Return the [X, Y] coordinate for the center point of the cell that contains the specified text.  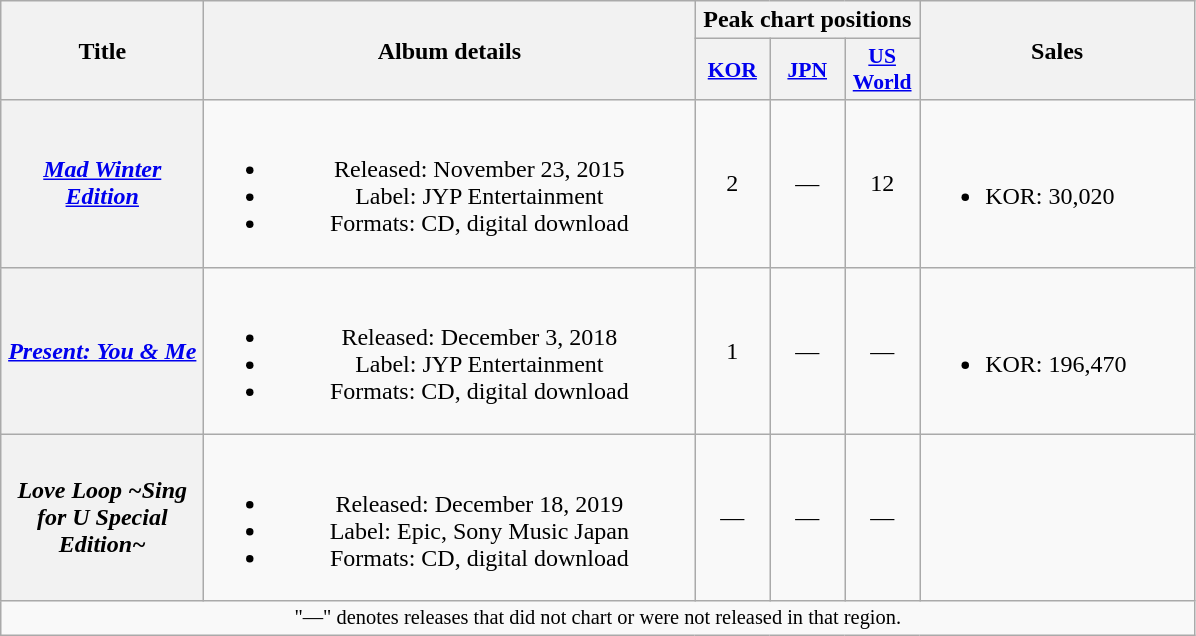
JPN [808, 70]
Released: December 3, 2018 Label: JYP EntertainmentFormats: CD, digital download [450, 350]
Album details [450, 50]
Released: December 18, 2019 Label: Epic, Sony Music JapanFormats: CD, digital download [450, 518]
Title [102, 50]
KOR: 196,470 [1058, 350]
"—" denotes releases that did not chart or were not released in that region. [598, 618]
12 [882, 184]
KOR [732, 70]
Released: November 23, 2015 Label: JYP EntertainmentFormats: CD, digital download [450, 184]
2 [732, 184]
Mad Winter Edition [102, 184]
Sales [1058, 50]
KOR: 30,020 [1058, 184]
Love Loop ~Sing for U Special Edition~ [102, 518]
Present: You & Me [102, 350]
1 [732, 350]
USWorld [882, 70]
Peak chart positions [808, 20]
